Provide the (X, Y) coordinate of the cell's center where the given text is located.  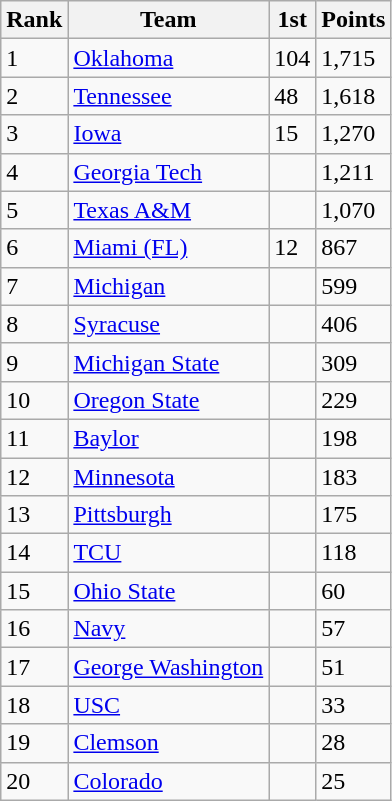
104 (292, 58)
6 (34, 248)
Georgia Tech (168, 172)
1,070 (354, 210)
10 (34, 400)
3 (34, 134)
599 (354, 286)
Baylor (168, 438)
28 (354, 743)
16 (34, 629)
Pittsburgh (168, 515)
1,715 (354, 58)
33 (354, 705)
1,211 (354, 172)
George Washington (168, 667)
Team (168, 20)
867 (354, 248)
Minnesota (168, 477)
USC (168, 705)
1st (292, 20)
198 (354, 438)
14 (34, 553)
51 (354, 667)
2 (34, 96)
Rank (34, 20)
1,618 (354, 96)
7 (34, 286)
Iowa (168, 134)
TCU (168, 553)
118 (354, 553)
Tennessee (168, 96)
60 (354, 591)
11 (34, 438)
Navy (168, 629)
Texas A&M (168, 210)
Oklahoma (168, 58)
18 (34, 705)
25 (354, 781)
Miami (FL) (168, 248)
Colorado (168, 781)
17 (34, 667)
48 (292, 96)
Michigan State (168, 362)
20 (34, 781)
13 (34, 515)
Clemson (168, 743)
8 (34, 324)
9 (34, 362)
229 (354, 400)
Syracuse (168, 324)
Ohio State (168, 591)
183 (354, 477)
Points (354, 20)
Michigan (168, 286)
19 (34, 743)
4 (34, 172)
1 (34, 58)
1,270 (354, 134)
175 (354, 515)
5 (34, 210)
Oregon State (168, 400)
406 (354, 324)
57 (354, 629)
309 (354, 362)
